Determine the [x, y] coordinate at the center of the cell enclosing the given text.  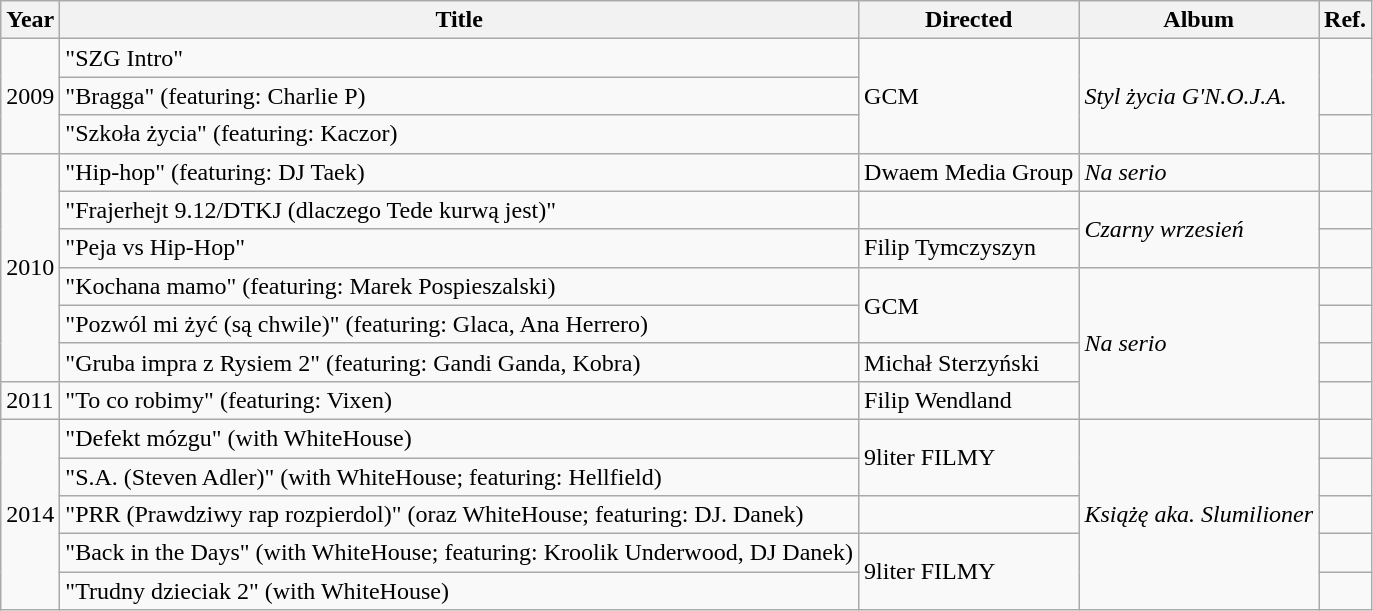
Filip Wendland [969, 400]
"To co robimy" (featuring: Vixen) [460, 400]
2011 [30, 400]
2010 [30, 267]
"Trudny dzieciak 2" (with WhiteHouse) [460, 591]
"Kochana mamo" (featuring: Marek Pospieszalski) [460, 286]
"Szkoła życia" (featuring: Kaczor) [460, 134]
Directed [969, 20]
2014 [30, 514]
Ref. [1346, 20]
"Defekt mózgu" (with WhiteHouse) [460, 438]
Czarny wrzesień [1199, 229]
"Bragga" (featuring: Charlie P) [460, 96]
"PRR (Prawdziwy rap rozpierdol)" (oraz WhiteHouse; featuring: DJ. Danek) [460, 515]
"SZG Intro" [460, 58]
"S.A. (Steven Adler)" (with WhiteHouse; featuring: Hellfield) [460, 477]
Year [30, 20]
"Frajerhejt 9.12/DTKJ (dlaczego Tede kurwą jest)" [460, 210]
Album [1199, 20]
"Hip-hop" (featuring: DJ Taek) [460, 172]
2009 [30, 96]
Title [460, 20]
Książę aka. Slumilioner [1199, 514]
"Peja vs Hip-Hop" [460, 248]
"Pozwól mi żyć (są chwile)" (featuring: Glaca, Ana Herrero) [460, 324]
"Gruba impra z Rysiem 2" (featuring: Gandi Ganda, Kobra) [460, 362]
Filip Tymczyszyn [969, 248]
"Back in the Days" (with WhiteHouse; featuring: Kroolik Underwood, DJ Danek) [460, 553]
Michał Sterzyński [969, 362]
Styl życia G'N.O.J.A. [1199, 96]
Dwaem Media Group [969, 172]
